Search for the cell housing the specified text and yield its (x, y) center coordinate. 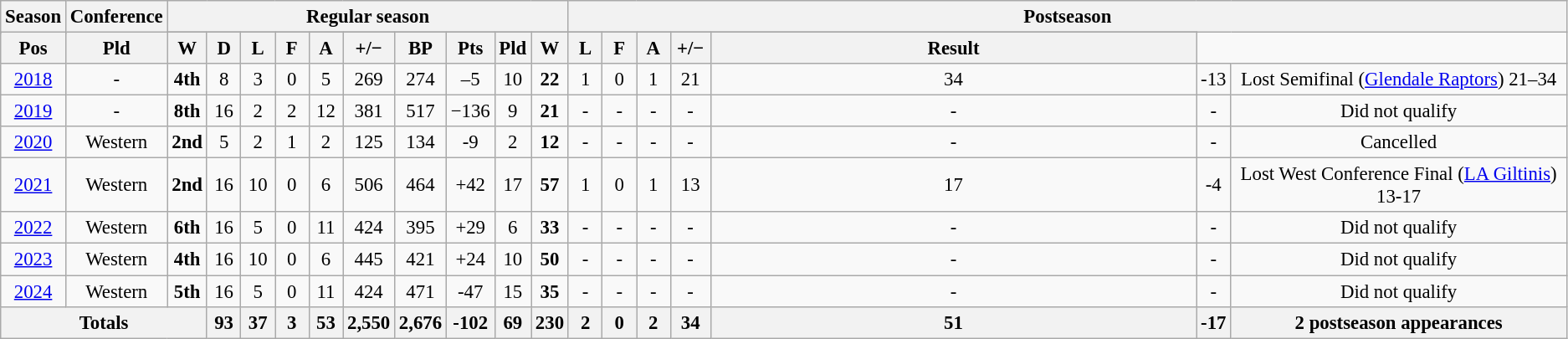
-17 (1213, 322)
22 (551, 80)
506 (369, 186)
93 (224, 322)
2023 (33, 259)
2018 (33, 80)
2024 (33, 291)
33 (551, 229)
69 (513, 322)
421 (421, 259)
2021 (33, 186)
Cancelled (1399, 142)
BP (421, 49)
381 (369, 111)
125 (369, 142)
−136 (470, 111)
517 (421, 111)
Result (954, 49)
15 (513, 291)
2 postseason appearances (1399, 322)
53 (326, 322)
134 (421, 142)
2019 (33, 111)
Lost West Conference Final (LA Giltinis) 13-17 (1399, 186)
+29 (470, 229)
2020 (33, 142)
-9 (470, 142)
13 (690, 186)
2,550 (369, 322)
51 (954, 322)
471 (421, 291)
57 (551, 186)
445 (369, 259)
395 (421, 229)
37 (258, 322)
–5 (470, 80)
5th (187, 291)
Regular season (368, 17)
9 (513, 111)
-47 (470, 291)
Lost Semifinal (Glendale Raptors) 21–34 (1399, 80)
274 (421, 80)
-102 (470, 322)
8th (187, 111)
2022 (33, 229)
D (224, 49)
Season (33, 17)
-13 (1213, 80)
-4 (1213, 186)
Conference (116, 17)
50 (551, 259)
+24 (470, 259)
Postseason (1068, 17)
+42 (470, 186)
Pos (33, 49)
8 (224, 80)
2,676 (421, 322)
Pts (470, 49)
269 (369, 80)
464 (421, 186)
230 (551, 322)
Totals (104, 322)
6th (187, 229)
35 (551, 291)
